Pinpoint the cell where the given text exists, returning its [X, Y] midpoint coordinate. 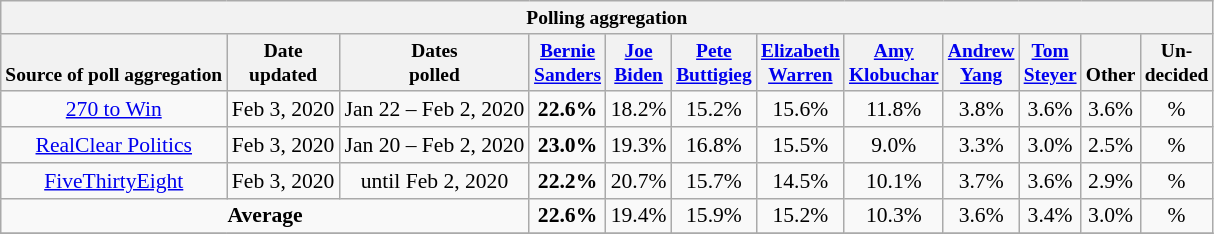
3.3% [981, 145]
14.5% [800, 181]
2.5% [1110, 145]
270 to Win [114, 110]
15.7% [714, 181]
11.8% [894, 110]
16.8% [714, 145]
19.4% [639, 216]
Polling aggregation [607, 18]
ElizabethWarren [800, 62]
Un-decided [1176, 62]
15.5% [800, 145]
RealClear Politics [114, 145]
15.6% [800, 110]
2.9% [1110, 181]
TomSteyer [1050, 62]
Average [266, 216]
AmyKlobuchar [894, 62]
23.0% [567, 145]
3.8% [981, 110]
3.4% [1050, 216]
20.7% [639, 181]
Jan 22 – Feb 2, 2020 [434, 110]
until Feb 2, 2020 [434, 181]
Other [1110, 62]
18.2% [639, 110]
10.1% [894, 181]
Jan 20 – Feb 2, 2020 [434, 145]
AndrewYang [981, 62]
3.7% [981, 181]
9.0% [894, 145]
19.3% [639, 145]
22.2% [567, 181]
Dateupdated [284, 62]
Source of poll aggregation [114, 62]
PeteButtigieg [714, 62]
BernieSanders [567, 62]
15.9% [714, 216]
Datespolled [434, 62]
FiveThirtyEight [114, 181]
10.3% [894, 216]
JoeBiden [639, 62]
